Output the [x, y] coordinate of the center of the cell containing the given text.  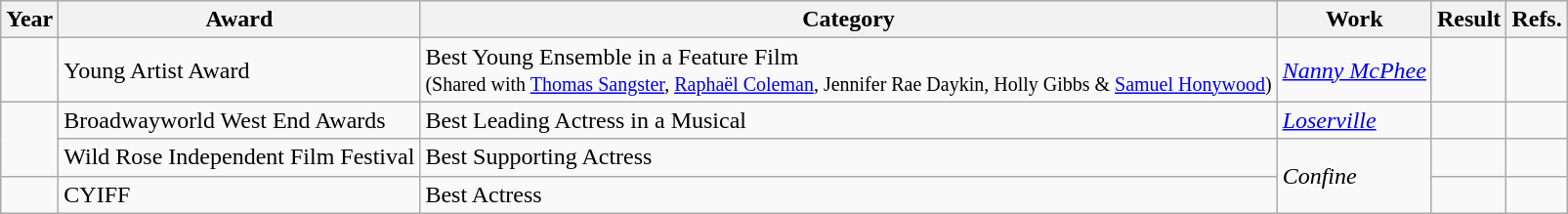
Broadwayworld West End Awards [239, 120]
Best Leading Actress in a Musical [848, 120]
Best Young Ensemble in a Feature Film (Shared with Thomas Sangster, Raphaël Coleman, Jennifer Rae Daykin, Holly Gibbs & Samuel Honywood) [848, 70]
Refs. [1537, 20]
Confine [1354, 176]
Result [1468, 20]
CYIFF [239, 194]
Award [239, 20]
Year [29, 20]
Nanny McPhee [1354, 70]
Loserville [1354, 120]
Work [1354, 20]
Best Supporting Actress [848, 157]
Young Artist Award [239, 70]
Category [848, 20]
Wild Rose Independent Film Festival [239, 157]
Best Actress [848, 194]
